Return (x, y) of the center of cell containing provided text 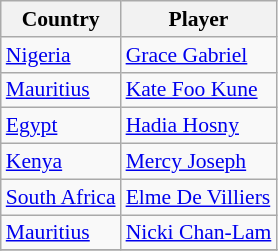
Player (199, 19)
Hadia Hosny (199, 126)
Nicki Chan-Lam (199, 233)
Egypt (61, 126)
Elme De Villiers (199, 197)
Nigeria (61, 55)
Mercy Joseph (199, 162)
Country (61, 19)
Kate Foo Kune (199, 90)
Grace Gabriel (199, 55)
Kenya (61, 162)
South Africa (61, 197)
